Search for the cell housing the specified text and yield its [x, y] center coordinate. 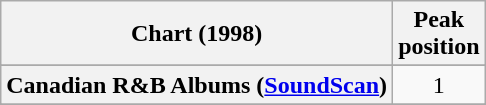
Peakposition [439, 34]
Chart (1998) [197, 34]
Canadian R&B Albums (SoundScan) [197, 85]
1 [439, 85]
